Pinpoint the cell where the given text exists, returning its [x, y] midpoint coordinate. 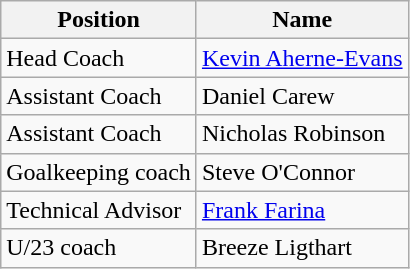
Daniel Carew [302, 96]
Goalkeeping coach [99, 172]
Position [99, 20]
Head Coach [99, 58]
Steve O'Connor [302, 172]
U/23 coach [99, 248]
Technical Advisor [99, 210]
Kevin Aherne-Evans [302, 58]
Frank Farina [302, 210]
Nicholas Robinson [302, 134]
Name [302, 20]
Breeze Ligthart [302, 248]
